Return [x, y] of the center of cell containing provided text 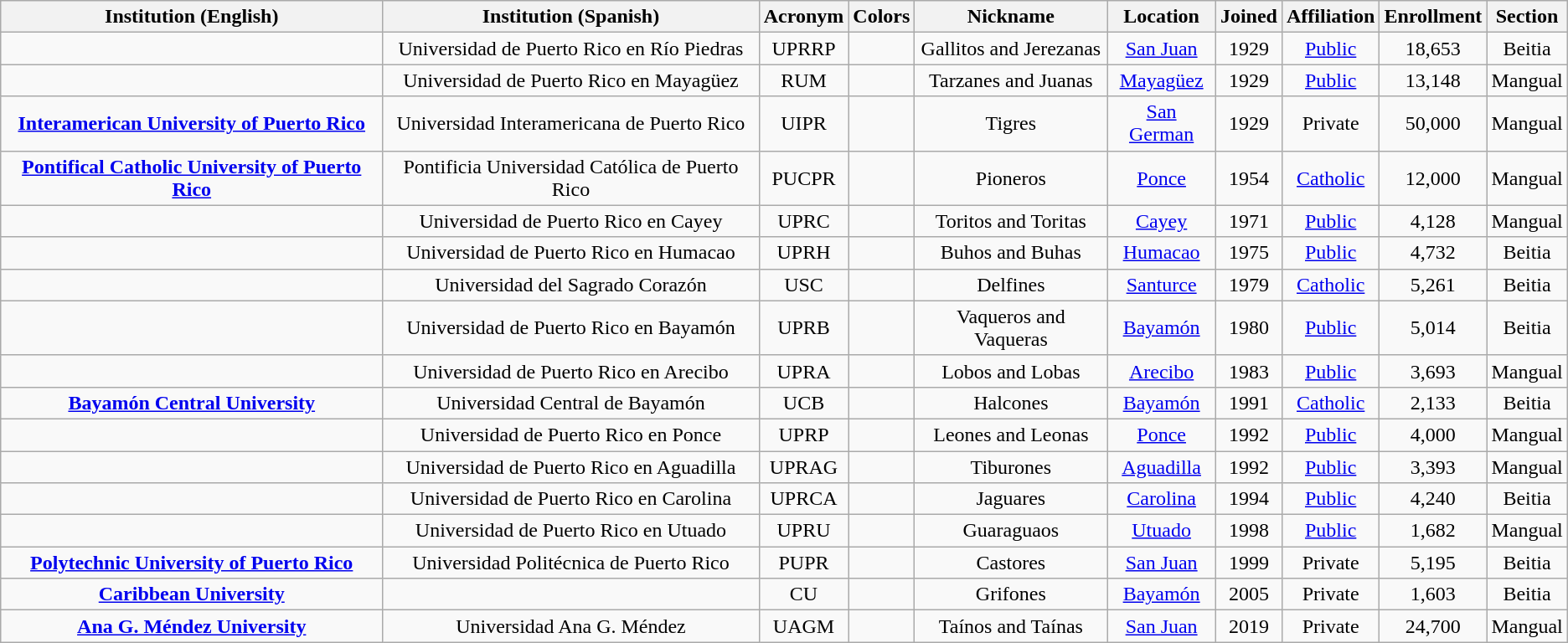
UPRCA [804, 499]
Universidad Ana G. Méndez [571, 626]
Polytechnic University of Puerto Rico [192, 563]
Caribbean University [192, 594]
Ana G. Méndez University [192, 626]
Universidad de Puerto Rico en Ponce [571, 435]
Joined [1248, 17]
UPRH [804, 253]
Pioneros [1011, 177]
1980 [1248, 328]
Universidad de Puerto Rico en Humacao [571, 253]
Tiburones [1011, 466]
Guaraguaos [1011, 531]
UPRAG [804, 466]
UPRU [804, 531]
3,393 [1433, 466]
Universidad de Puerto Rico en Bayamón [571, 328]
Bayamón Central University [192, 403]
Jaguares [1011, 499]
2019 [1248, 626]
RUM [804, 80]
Halcones [1011, 403]
Buhos and Buhas [1011, 253]
Enrollment [1433, 17]
Universidad de Puerto Rico en Cayey [571, 221]
Universidad Politécnica de Puerto Rico [571, 563]
UPRP [804, 435]
Pontifical Catholic University of Puerto Rico [192, 177]
Pontificia Universidad Católica de Puerto Rico [571, 177]
Tigres [1011, 124]
13,148 [1433, 80]
1,603 [1433, 594]
1991 [1248, 403]
1979 [1248, 285]
1998 [1248, 531]
Location [1162, 17]
UPRC [804, 221]
1,682 [1433, 531]
Tarzanes and Juanas [1011, 80]
PUCPR [804, 177]
Universidad de Puerto Rico en Aguadilla [571, 466]
Grifones [1011, 594]
2005 [1248, 594]
Interamerican University of Puerto Rico [192, 124]
Santurce [1162, 285]
Nickname [1011, 17]
1999 [1248, 563]
1994 [1248, 499]
Institution (Spanish) [571, 17]
Universidad de Puerto Rico en Mayagüez [571, 80]
UPRRP [804, 49]
Universidad de Puerto Rico en Arecibo [571, 371]
Leones and Leonas [1011, 435]
Affiliation [1330, 17]
UPRB [804, 328]
Cayey [1162, 221]
12,000 [1433, 177]
Colors [881, 17]
1954 [1248, 177]
Section [1527, 17]
4,240 [1433, 499]
24,700 [1433, 626]
Universidad de Puerto Rico en Carolina [571, 499]
50,000 [1433, 124]
Vaqueros and Vaqueras [1011, 328]
CU [804, 594]
Institution (English) [192, 17]
3,693 [1433, 371]
Universidad de Puerto Rico en Utuado [571, 531]
18,653 [1433, 49]
Castores [1011, 563]
Acronym [804, 17]
5,195 [1433, 563]
Universidad del Sagrado Corazón [571, 285]
Aguadilla [1162, 466]
Lobos and Lobas [1011, 371]
Utuado [1162, 531]
1975 [1248, 253]
Mayagüez [1162, 80]
San German [1162, 124]
4,732 [1433, 253]
Toritos and Toritas [1011, 221]
Universidad Interamericana de Puerto Rico [571, 124]
4,000 [1433, 435]
Universidad Central de Bayamón [571, 403]
Carolina [1162, 499]
UPRA [804, 371]
Delfines [1011, 285]
Gallitos and Jerezanas [1011, 49]
1971 [1248, 221]
Taínos and Taínas [1011, 626]
1983 [1248, 371]
Universidad de Puerto Rico en Río Piedras [571, 49]
4,128 [1433, 221]
5,014 [1433, 328]
USC [804, 285]
PUPR [804, 563]
2,133 [1433, 403]
5,261 [1433, 285]
Humacao [1162, 253]
UCB [804, 403]
Arecibo [1162, 371]
UIPR [804, 124]
UAGM [804, 626]
